Pinpoint the cell where the given text exists, returning its (X, Y) midpoint coordinate. 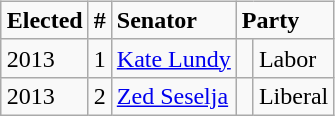
Kate Lundy (174, 58)
Party (284, 20)
Senator (174, 20)
Zed Seselja (174, 96)
Liberal (293, 96)
1 (100, 58)
Elected (44, 20)
# (100, 20)
2 (100, 96)
Labor (293, 58)
